Provide the (x, y) coordinate of the cell's center where the given text is located.  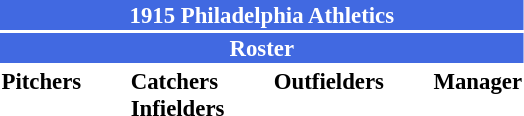
Roster (262, 48)
1915 Philadelphia Athletics (262, 15)
